Identify which cell holds the provided text, then report its (X, Y) central coordinate. 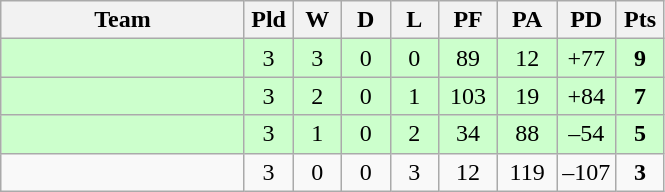
PF (468, 20)
34 (468, 134)
7 (640, 96)
Team (123, 20)
PA (528, 20)
Pld (268, 20)
119 (528, 172)
D (366, 20)
–54 (586, 134)
Pts (640, 20)
W (318, 20)
89 (468, 58)
103 (468, 96)
PD (586, 20)
L (414, 20)
88 (528, 134)
19 (528, 96)
+77 (586, 58)
+84 (586, 96)
9 (640, 58)
5 (640, 134)
–107 (586, 172)
